Extract the [x, y] coordinate from the center of the cell holding the provided text.  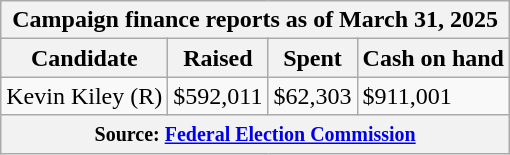
$911,001 [433, 96]
Campaign finance reports as of March 31, 2025 [256, 20]
$592,011 [218, 96]
Spent [312, 58]
$62,303 [312, 96]
Cash on hand [433, 58]
Candidate [84, 58]
Source: Federal Election Commission [256, 134]
Kevin Kiley (R) [84, 96]
Raised [218, 58]
